Extract the [X, Y] coordinate from the center of the cell holding the provided text.  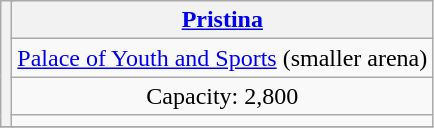
Palace of Youth and Sports (smaller arena) [222, 58]
Capacity: 2,800 [222, 96]
Pristina [222, 20]
